Return [x, y] of the center of cell containing provided text 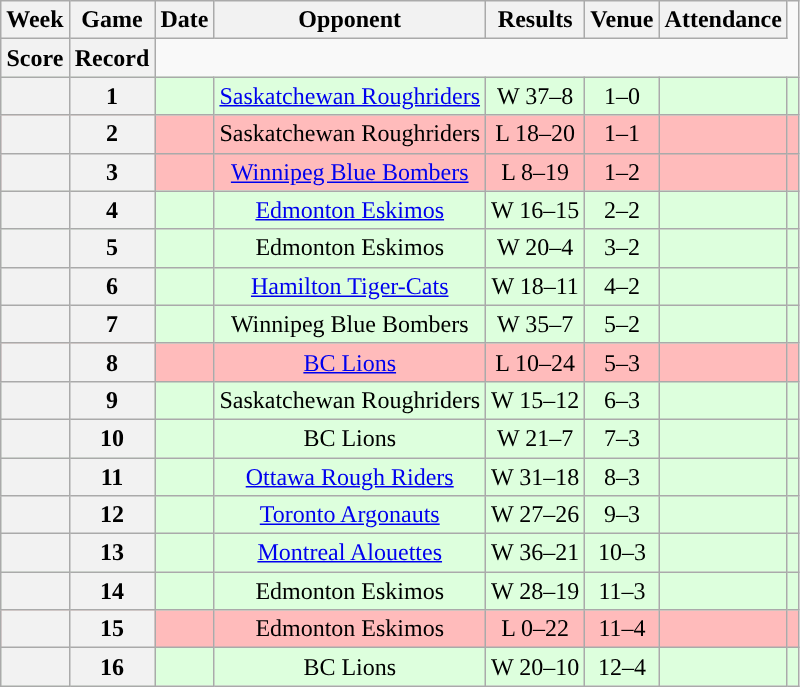
9–3 [622, 515]
5 [112, 248]
7–3 [622, 438]
Hamilton Tiger-Cats [350, 286]
1–1 [622, 134]
9 [112, 400]
W 37–8 [536, 96]
2 [112, 134]
1 [112, 96]
W 27–26 [536, 515]
11–3 [622, 591]
W 35–7 [536, 324]
1–2 [622, 172]
11–4 [622, 629]
14 [112, 591]
Montreal Alouettes [350, 553]
10 [112, 438]
W 16–15 [536, 210]
W 20–4 [536, 248]
W 18–11 [536, 286]
13 [112, 553]
2–2 [622, 210]
W 36–21 [536, 553]
W 31–18 [536, 477]
8 [112, 362]
5–2 [622, 324]
Toronto Argonauts [350, 515]
Score [35, 58]
W 28–19 [536, 591]
4–2 [622, 286]
Record [112, 58]
Ottawa Rough Riders [350, 477]
11 [112, 477]
6–3 [622, 400]
L 10–24 [536, 362]
8–3 [622, 477]
Attendance [723, 20]
Results [536, 20]
16 [112, 667]
6 [112, 286]
L 8–19 [536, 172]
1–0 [622, 96]
7 [112, 324]
Opponent [350, 20]
12–4 [622, 667]
3 [112, 172]
Game [112, 20]
L 18–20 [536, 134]
Week [35, 20]
W 20–10 [536, 667]
3–2 [622, 248]
Date [184, 20]
W 15–12 [536, 400]
L 0–22 [536, 629]
Venue [622, 20]
4 [112, 210]
W 21–7 [536, 438]
5–3 [622, 362]
12 [112, 515]
15 [112, 629]
10–3 [622, 553]
